Pinpoint the cell where the given text exists, returning its (x, y) midpoint coordinate. 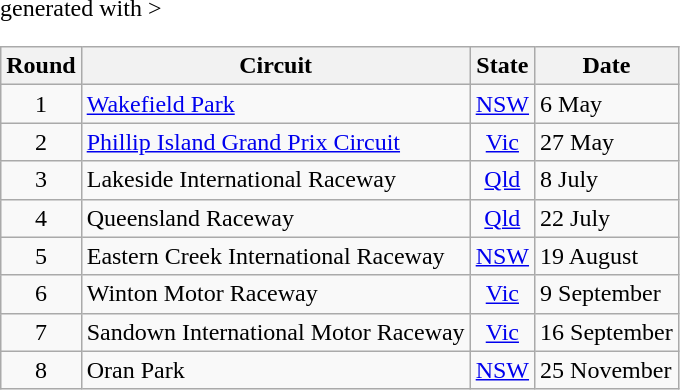
Oran Park (276, 370)
Date (607, 66)
Circuit (276, 66)
7 (41, 332)
Eastern Creek International Raceway (276, 256)
Queensland Raceway (276, 218)
4 (41, 218)
16 September (607, 332)
19 August (607, 256)
8 July (607, 180)
1 (41, 104)
5 (41, 256)
22 July (607, 218)
6 (41, 294)
2 (41, 142)
Lakeside International Raceway (276, 180)
Sandown International Motor Raceway (276, 332)
8 (41, 370)
9 September (607, 294)
Winton Motor Raceway (276, 294)
27 May (607, 142)
3 (41, 180)
25 November (607, 370)
6 May (607, 104)
Round (41, 66)
Phillip Island Grand Prix Circuit (276, 142)
Wakefield Park (276, 104)
State (502, 66)
